Capture the cell that displays the provided text and extract its (x, y) central coordinate. 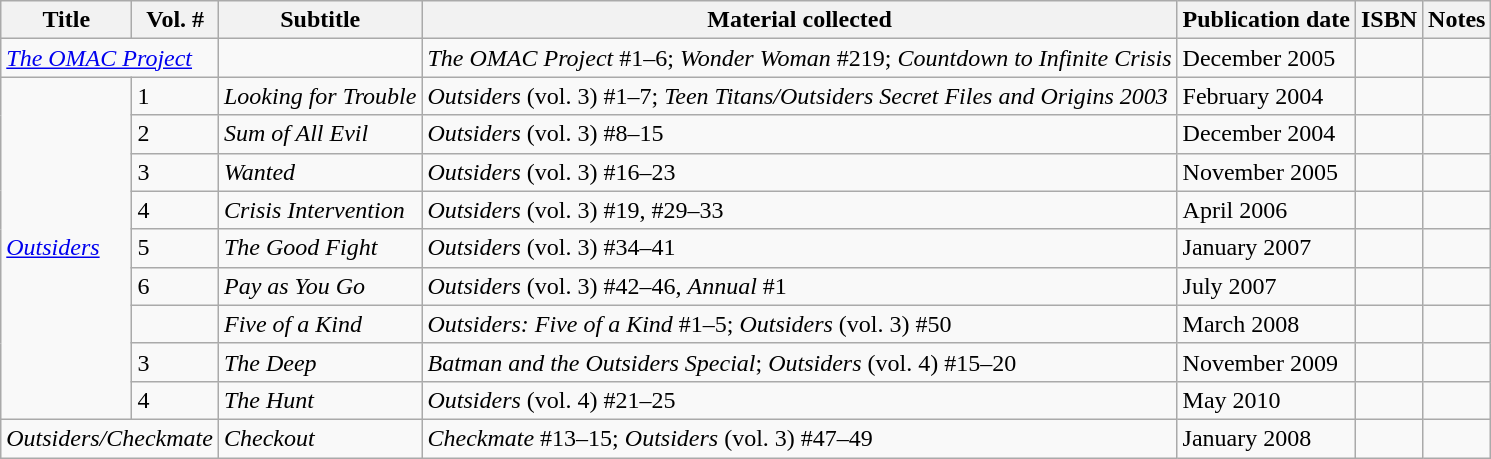
November 2009 (1266, 362)
Notes (1457, 20)
Title (66, 20)
Checkmate #13–15; Outsiders (vol. 3) #47–49 (800, 438)
April 2006 (1266, 210)
Outsiders (vol. 3) #34–41 (800, 248)
1 (176, 96)
Vol. # (176, 20)
December 2005 (1266, 58)
Outsiders (vol. 3) #1–7; Teen Titans/Outsiders Secret Files and Origins 2003 (800, 96)
January 2007 (1266, 248)
Wanted (320, 172)
6 (176, 286)
December 2004 (1266, 134)
July 2007 (1266, 286)
The Hunt (320, 400)
Batman and the Outsiders Special; Outsiders (vol. 4) #15–20 (800, 362)
Five of a Kind (320, 324)
November 2005 (1266, 172)
Publication date (1266, 20)
ISBN (1388, 20)
February 2004 (1266, 96)
Material collected (800, 20)
The OMAC Project (110, 58)
Outsiders (vol. 3) #8–15 (800, 134)
January 2008 (1266, 438)
5 (176, 248)
Outsiders (vol. 3) #16–23 (800, 172)
Pay as You Go (320, 286)
Outsiders (vol. 4) #21–25 (800, 400)
Outsiders (66, 248)
Outsiders/Checkmate (110, 438)
Outsiders: Five of a Kind #1–5; Outsiders (vol. 3) #50 (800, 324)
March 2008 (1266, 324)
Crisis Intervention (320, 210)
Outsiders (vol. 3) #19, #29–33 (800, 210)
May 2010 (1266, 400)
Looking for Trouble (320, 96)
Outsiders (vol. 3) #42–46, Annual #1 (800, 286)
Checkout (320, 438)
Sum of All Evil (320, 134)
The OMAC Project #1–6; Wonder Woman #219; Countdown to Infinite Crisis (800, 58)
The Deep (320, 362)
The Good Fight (320, 248)
Subtitle (320, 20)
2 (176, 134)
